Provide the [X, Y] coordinate of the cell's center where the given text is located.  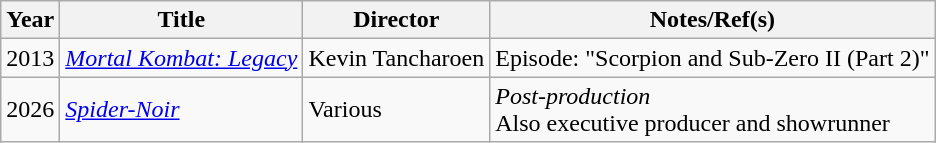
Year [30, 20]
Mortal Kombat: Legacy [182, 58]
Spider-Noir [182, 110]
Kevin Tancharoen [396, 58]
Various [396, 110]
2026 [30, 110]
Notes/Ref(s) [712, 20]
Director [396, 20]
2013 [30, 58]
Post-productionAlso executive producer and showrunner [712, 110]
Title [182, 20]
Episode: "Scorpion and Sub-Zero II (Part 2)" [712, 58]
